Provide the (x, y) coordinate of the cell's center where the given text is located.  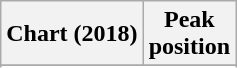
Chart (2018) (72, 34)
Peakposition (189, 34)
